Scan for the cell matching the given text and deliver its [X, Y] coordinate at center. 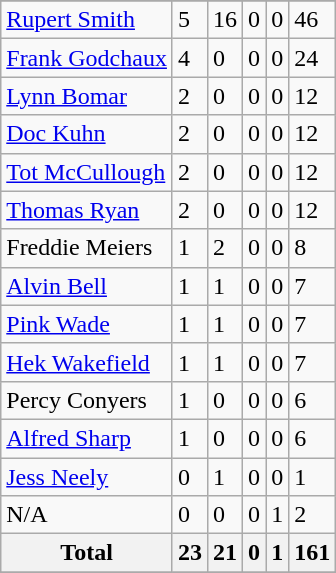
Jess Neely [87, 477]
161 [312, 553]
Rupert Smith [87, 20]
Tot McCullough [87, 172]
Freddie Meiers [87, 248]
Frank Godchaux [87, 58]
24 [312, 58]
Doc Kuhn [87, 134]
Hek Wakefield [87, 362]
Pink Wade [87, 324]
21 [226, 553]
16 [226, 20]
Total [87, 553]
8 [312, 248]
4 [190, 58]
Alvin Bell [87, 286]
Lynn Bomar [87, 96]
46 [312, 20]
Percy Conyers [87, 400]
23 [190, 553]
N/A [87, 515]
5 [190, 20]
Thomas Ryan [87, 210]
Alfred Sharp [87, 438]
